Capture the cell that displays the provided text and extract its [x, y] central coordinate. 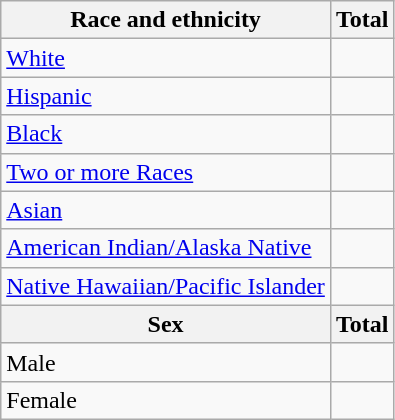
American Indian/Alaska Native [166, 248]
Female [166, 400]
Native Hawaiian/Pacific Islander [166, 286]
Hispanic [166, 96]
White [166, 58]
Asian [166, 210]
Male [166, 362]
Race and ethnicity [166, 20]
Sex [166, 324]
Black [166, 134]
Two or more Races [166, 172]
